Pinpoint the cell where the given text exists, returning its (x, y) midpoint coordinate. 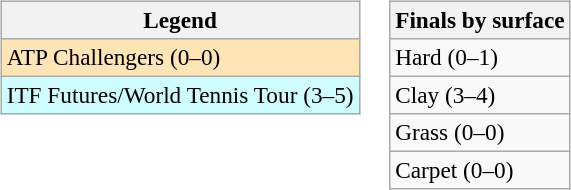
ITF Futures/World Tennis Tour (3–5) (180, 95)
Grass (0–0) (480, 133)
Finals by surface (480, 20)
Hard (0–1) (480, 57)
Carpet (0–0) (480, 171)
Clay (3–4) (480, 95)
ATP Challengers (0–0) (180, 57)
Legend (180, 20)
